From the cell containing the given text, extract its center point as [X, Y] coordinate. 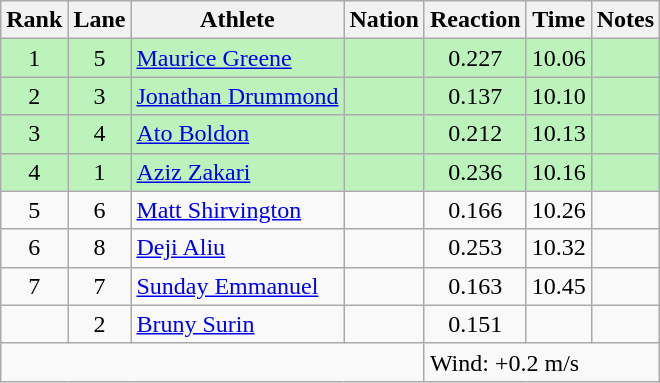
Deji Aliu [238, 248]
0.163 [475, 286]
Reaction [475, 20]
Ato Boldon [238, 134]
Time [558, 20]
Aziz Zakari [238, 172]
Wind: +0.2 m/s [542, 362]
Athlete [238, 20]
Sunday Emmanuel [238, 286]
10.06 [558, 58]
10.32 [558, 248]
10.26 [558, 210]
8 [100, 248]
0.151 [475, 324]
10.13 [558, 134]
Notes [625, 20]
10.45 [558, 286]
0.212 [475, 134]
10.16 [558, 172]
10.10 [558, 96]
Nation [384, 20]
Rank [34, 20]
0.227 [475, 58]
Maurice Greene [238, 58]
0.166 [475, 210]
Matt Shirvington [238, 210]
0.236 [475, 172]
Lane [100, 20]
Jonathan Drummond [238, 96]
Bruny Surin [238, 324]
0.137 [475, 96]
0.253 [475, 248]
